Return [X, Y] of the center of cell containing provided text 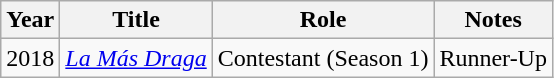
Runner-Up [494, 58]
Title [136, 20]
Contestant (Season 1) [323, 58]
Year [30, 20]
Role [323, 20]
2018 [30, 58]
La Más Draga [136, 58]
Notes [494, 20]
